Output the [x, y] coordinate of the center of the cell containing the given text.  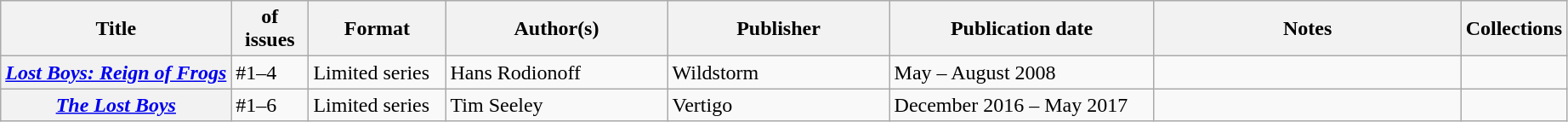
Publisher [779, 29]
Hans Rodionoff [556, 73]
Wildstorm [779, 73]
Format [378, 29]
#1–4 [270, 73]
Collections [1514, 29]
Publication date [1022, 29]
Notes [1308, 29]
The Lost Boys [116, 105]
of issues [270, 29]
December 2016 – May 2017 [1022, 105]
Author(s) [556, 29]
#1–6 [270, 105]
Tim Seeley [556, 105]
Lost Boys: Reign of Frogs [116, 73]
Vertigo [779, 105]
Title [116, 29]
May – August 2008 [1022, 73]
